Provide the [x, y] coordinate of the cell's center where the given text is located.  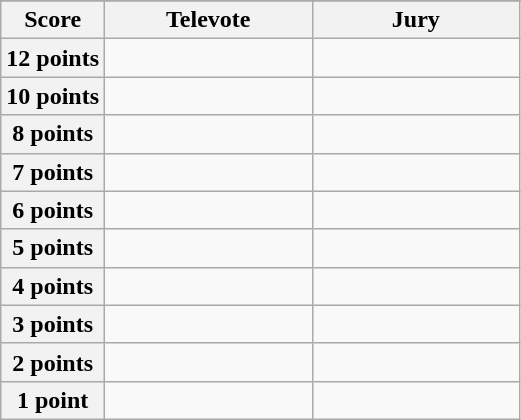
4 points [53, 286]
Jury [416, 20]
8 points [53, 134]
7 points [53, 172]
5 points [53, 248]
6 points [53, 210]
1 point [53, 400]
10 points [53, 96]
3 points [53, 324]
Televote [209, 20]
Score [53, 20]
12 points [53, 58]
2 points [53, 362]
